From the cell containing the given text, extract its center point as (x, y) coordinate. 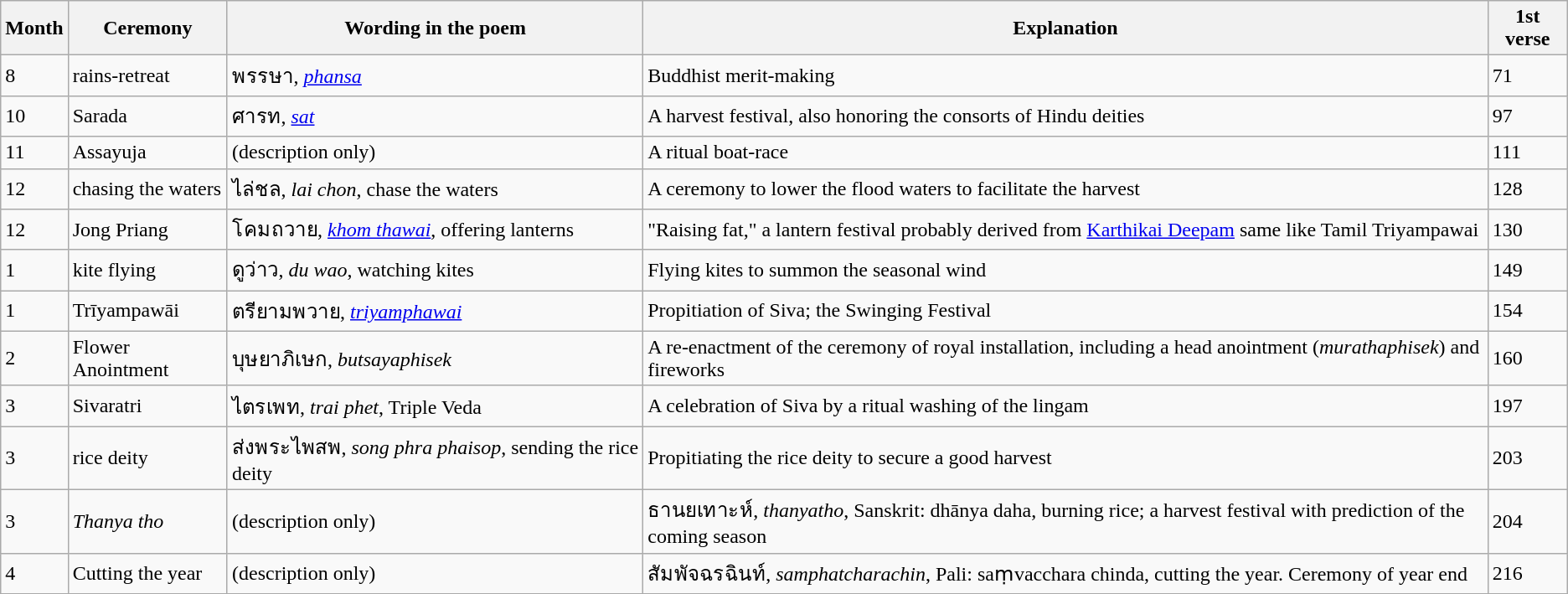
130 (1528, 230)
ตรียามพวาย, triyamphawai (435, 312)
Flying kites to summon the seasonal wind (1065, 270)
Explanation (1065, 28)
111 (1528, 152)
160 (1528, 359)
Thanya tho (147, 521)
97 (1528, 116)
Buddhist merit-making (1065, 75)
Wording in the poem (435, 28)
kite flying (147, 270)
A ceremony to lower the flood waters to facilitate the harvest (1065, 189)
149 (1528, 270)
ส่งพระไพสพ, song phra phaisop, sending the rice deity (435, 458)
8 (34, 75)
Ceremony (147, 28)
Sarada (147, 116)
Propitiating the rice deity to secure a good harvest (1065, 458)
71 (1528, 75)
ดูว่าว, du wao, watching kites (435, 270)
พรรษา, phansa (435, 75)
Flower Anointment (147, 359)
154 (1528, 312)
Propitiation of Siva; the Swinging Festival (1065, 312)
2 (34, 359)
Jong Priang (147, 230)
Trīyampawāi (147, 312)
4 (34, 573)
204 (1528, 521)
rains-retreat (147, 75)
A ritual boat-race (1065, 152)
ไตรเพท, trai phet, Triple Veda (435, 405)
A harvest festival, also honoring the consorts of Hindu deities (1065, 116)
ไล่ชล, lai chon, chase the waters (435, 189)
216 (1528, 573)
197 (1528, 405)
Assayuja (147, 152)
11 (34, 152)
A celebration of Siva by a ritual washing of the lingam (1065, 405)
บุษยาภิเษก, butsayaphisek (435, 359)
ศารท, sat (435, 116)
A re-enactment of the ceremony of royal installation, including a head anointment (murathaphisek) and fireworks (1065, 359)
chasing the waters (147, 189)
1st verse (1528, 28)
Sivaratri (147, 405)
โคมถวาย, khom thawai, offering lanterns (435, 230)
203 (1528, 458)
"Raising fat," a lantern festival probably derived from Karthikai Deepam same like Tamil Triyampawai (1065, 230)
128 (1528, 189)
Month (34, 28)
ธานยเทาะห์, thanyatho, Sanskrit: dhānya daha, burning rice; a harvest festival with prediction of the coming season (1065, 521)
สัมพัจฉรฉินท์, samphatcharachin, Pali: saṃvacchara chinda, cutting the year. Ceremony of year end (1065, 573)
10 (34, 116)
rice deity (147, 458)
Cutting the year (147, 573)
